Pinpoint the cell where the given text exists, returning its (X, Y) midpoint coordinate. 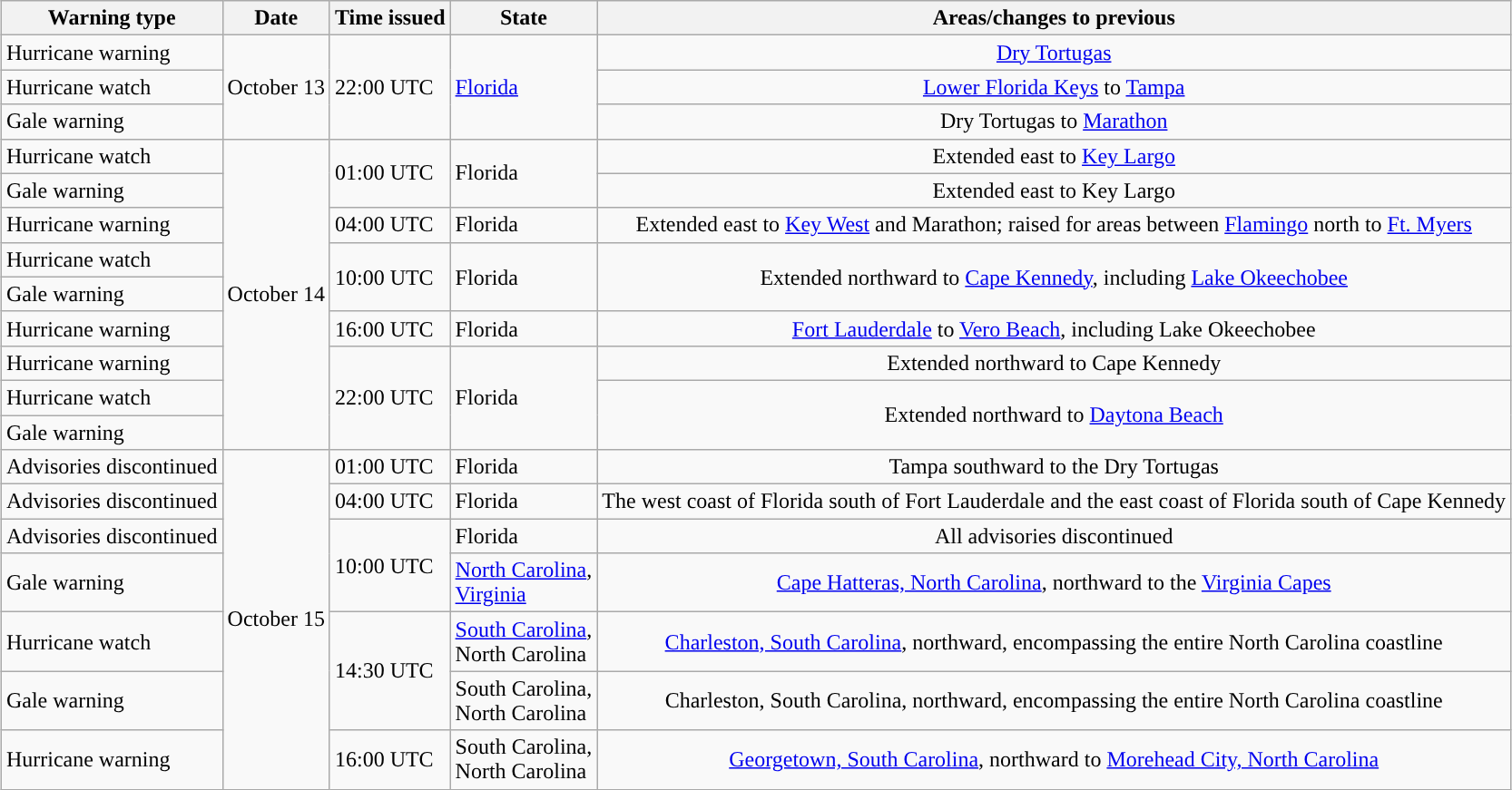
October 14 (276, 294)
Areas/changes to previous (1055, 18)
North Carolina,Virginia (524, 582)
The west coast of Florida south of Fort Lauderdale and the east coast of Florida south of Cape Kennedy (1055, 502)
Dry Tortugas (1055, 53)
Date (276, 18)
All advisories discontinued (1055, 536)
Dry Tortugas to Marathon (1055, 122)
14:30 UTC (390, 671)
Georgetown, South Carolina, northward to Morehead City, North Carolina (1055, 760)
Extended northward to Cape Kennedy, including Lake Okeechobee (1055, 277)
October 13 (276, 87)
Warning type (112, 18)
Cape Hatteras, North Carolina, northward to the Virginia Capes (1055, 582)
Extended northward to Cape Kennedy (1055, 363)
Extended east to Key West and Marathon; raised for areas between Flamingo north to Ft. Myers (1055, 225)
October 15 (276, 619)
Tampa southward to the Dry Tortugas (1055, 467)
Time issued (390, 18)
Fort Lauderdale to Vero Beach, including Lake Okeechobee (1055, 328)
State (524, 18)
Extended northward to Daytona Beach (1055, 415)
Lower Florida Keys to Tampa (1055, 87)
